Output the [x, y] coordinate of the center of the cell containing the given text.  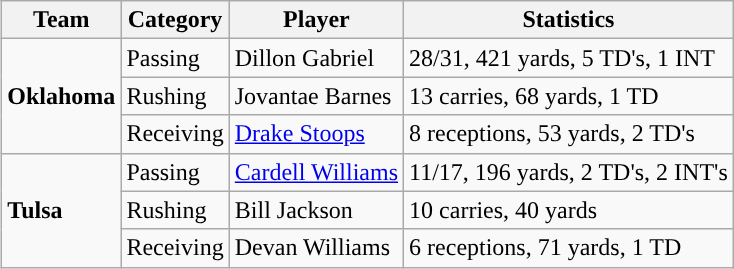
Drake Stoops [316, 134]
Cardell Williams [316, 172]
Devan Williams [316, 248]
Tulsa [62, 210]
Category [175, 20]
Oklahoma [62, 96]
Team [62, 20]
10 carries, 40 yards [569, 210]
Bill Jackson [316, 210]
6 receptions, 71 yards, 1 TD [569, 248]
Player [316, 20]
8 receptions, 53 yards, 2 TD's [569, 134]
Jovantae Barnes [316, 96]
Statistics [569, 20]
13 carries, 68 yards, 1 TD [569, 96]
11/17, 196 yards, 2 TD's, 2 INT's [569, 172]
28/31, 421 yards, 5 TD's, 1 INT [569, 58]
Dillon Gabriel [316, 58]
